Pinpoint the cell where the given text exists, returning its [x, y] midpoint coordinate. 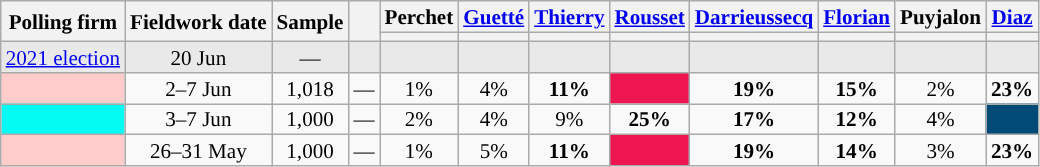
2021 election [63, 58]
Guetté [494, 16]
9% [569, 120]
Rousset [649, 16]
Darrieussecq [754, 16]
Perchet [420, 16]
Fieldwork date [198, 22]
20 Jun [198, 58]
Sample [310, 22]
Puyjalon [940, 16]
2–7 Jun [198, 88]
3–7 Jun [198, 120]
12% [856, 120]
14% [856, 150]
26–31 May [198, 150]
25% [649, 120]
1,018 [310, 88]
Florian [856, 16]
3% [940, 150]
Diaz [1012, 16]
Thierry [569, 16]
Polling firm [63, 22]
17% [754, 120]
15% [856, 88]
5% [494, 150]
